Locate the cell with the specified text and output its [X, Y] center coordinate. 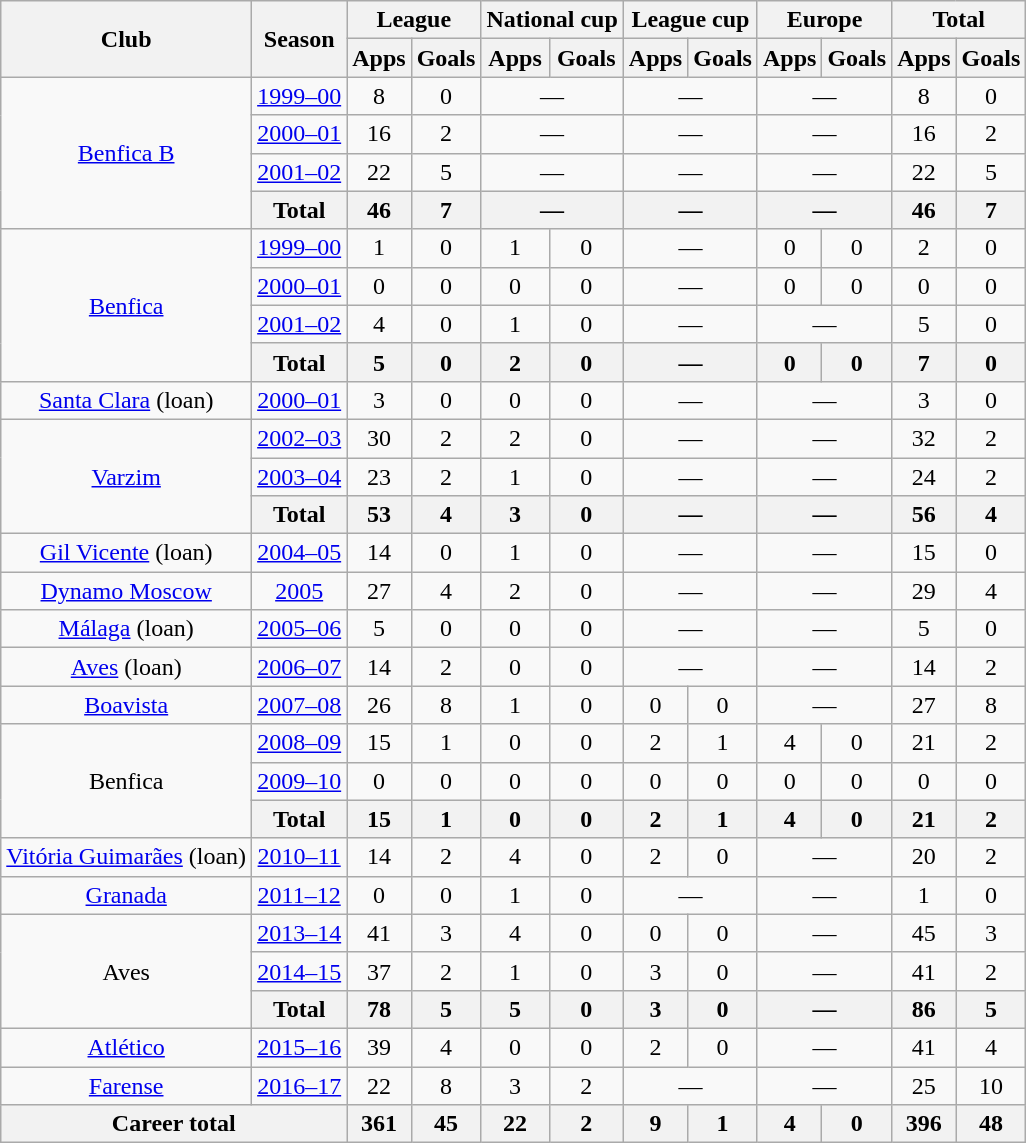
39 [379, 1047]
League cup [690, 20]
Atlético [126, 1047]
2002–03 [300, 438]
25 [924, 1085]
2008–09 [300, 743]
29 [924, 591]
9 [655, 1124]
Career total [174, 1124]
56 [924, 515]
Granada [126, 895]
20 [924, 857]
48 [991, 1124]
53 [379, 515]
National cup [552, 20]
Málaga (loan) [126, 629]
32 [924, 438]
2005–06 [300, 629]
League [414, 20]
Boavista [126, 705]
37 [379, 971]
Europe [824, 20]
Season [300, 39]
Dynamo Moscow [126, 591]
2004–05 [300, 553]
Farense [126, 1085]
Club [126, 39]
24 [924, 477]
2010–11 [300, 857]
78 [379, 1009]
Vitória Guimarães (loan) [126, 857]
23 [379, 477]
2011–12 [300, 895]
361 [379, 1124]
2006–07 [300, 667]
10 [991, 1085]
2014–15 [300, 971]
2003–04 [300, 477]
Santa Clara (loan) [126, 400]
30 [379, 438]
2015–16 [300, 1047]
Aves [126, 971]
Varzim [126, 476]
2007–08 [300, 705]
396 [924, 1124]
Aves (loan) [126, 667]
2005 [300, 591]
86 [924, 1009]
Benfica B [126, 153]
2016–17 [300, 1085]
2009–10 [300, 781]
2013–14 [300, 933]
Gil Vicente (loan) [126, 553]
26 [379, 705]
